Return (x, y) of the center of cell containing provided text 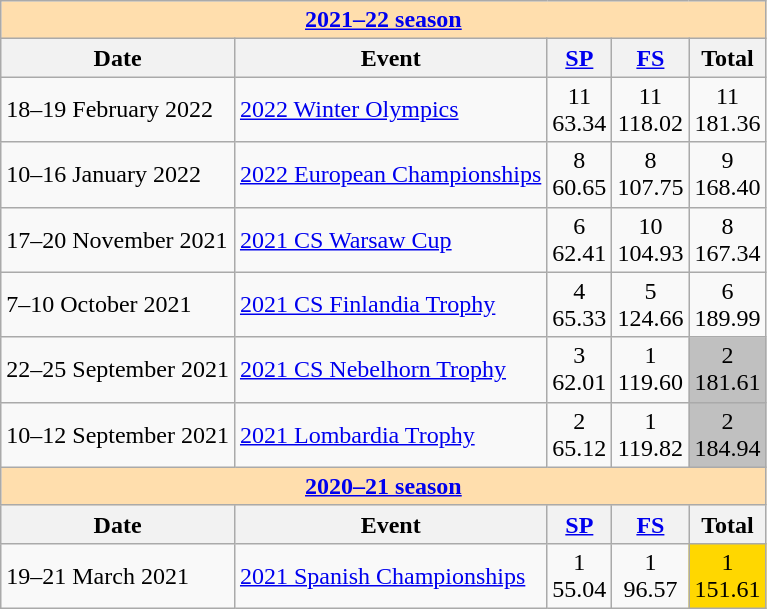
5 124.66 (650, 304)
8 107.75 (650, 174)
2021 Lombardia Trophy (390, 434)
9 168.40 (728, 174)
3 62.01 (580, 370)
10–12 September 2021 (118, 434)
19–21 March 2021 (118, 576)
1 119.82 (650, 434)
1 96.57 (650, 576)
2021 CS Finlandia Trophy (390, 304)
11 118.02 (650, 110)
10–16 January 2022 (118, 174)
11 181.36 (728, 110)
2022 European Championships (390, 174)
4 65.33 (580, 304)
11 63.34 (580, 110)
2022 Winter Olympics (390, 110)
2021 CS Warsaw Cup (390, 240)
18–19 February 2022 (118, 110)
2 181.61 (728, 370)
2021 CS Nebelhorn Trophy (390, 370)
1 55.04 (580, 576)
2020–21 season (384, 486)
6 62.41 (580, 240)
8 167.34 (728, 240)
7–10 October 2021 (118, 304)
1 151.61 (728, 576)
6 189.99 (728, 304)
17–20 November 2021 (118, 240)
2 65.12 (580, 434)
2021 Spanish Championships (390, 576)
2021–22 season (384, 20)
1 119.60 (650, 370)
10 104.93 (650, 240)
2 184.94 (728, 434)
22–25 September 2021 (118, 370)
8 60.65 (580, 174)
